From the cell containing the given text, extract its center point as (X, Y) coordinate. 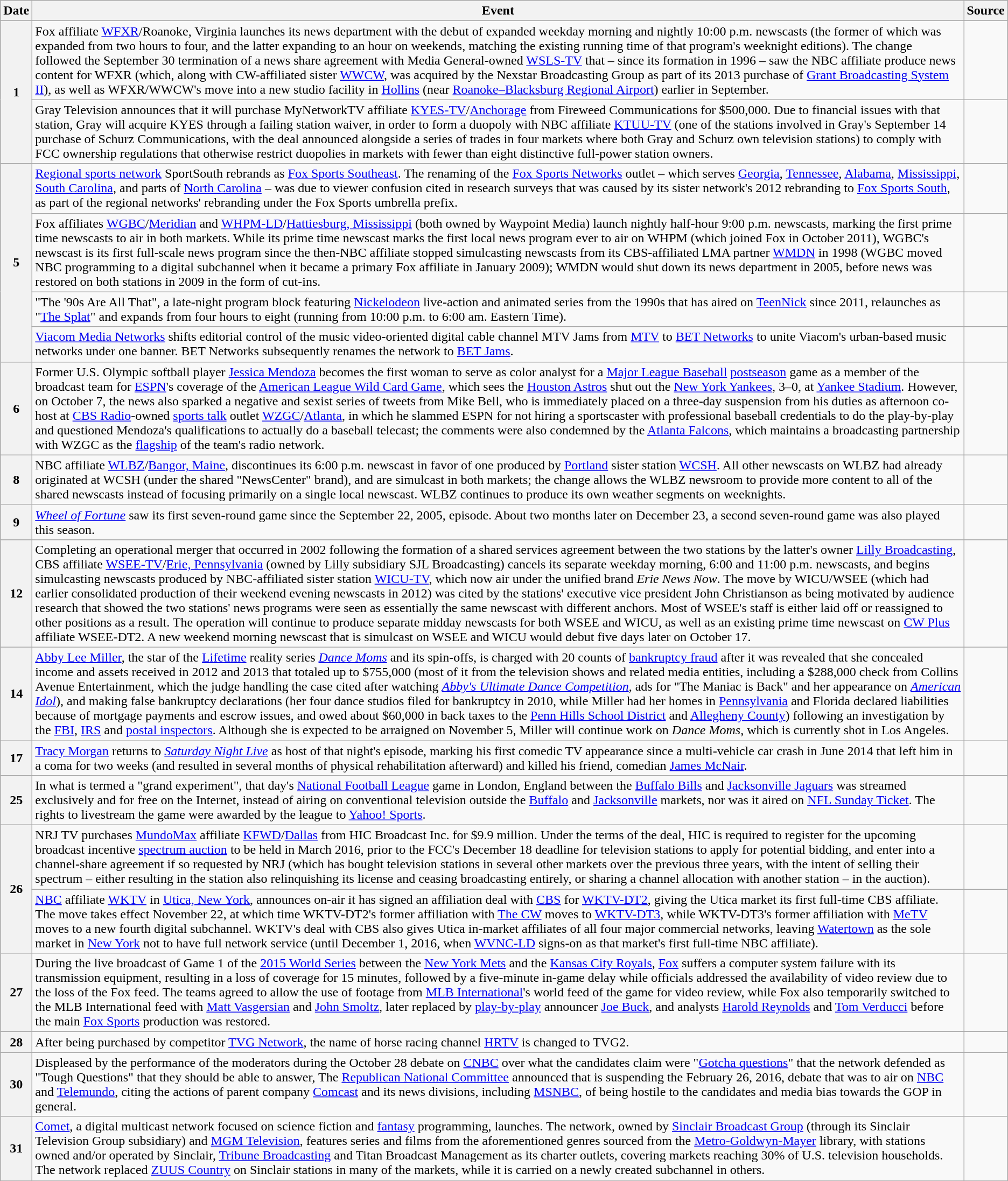
17 (16, 758)
5 (16, 263)
30 (16, 1084)
Date (16, 11)
27 (16, 993)
6 (16, 408)
25 (16, 800)
1 (16, 93)
Event (498, 11)
26 (16, 889)
14 (16, 693)
9 (16, 522)
28 (16, 1042)
12 (16, 593)
After being purchased by competitor TVG Network, the name of horse racing channel HRTV is changed to TVG2. (498, 1042)
8 (16, 480)
31 (16, 1149)
Source (985, 11)
